From the cell containing the given text, extract its center point as [X, Y] coordinate. 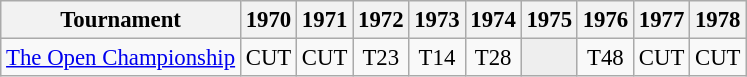
1977 [661, 20]
Tournament [121, 20]
T14 [437, 58]
1971 [325, 20]
T48 [605, 58]
1975 [549, 20]
T28 [493, 58]
1976 [605, 20]
1972 [381, 20]
T23 [381, 58]
The Open Championship [121, 58]
1974 [493, 20]
1978 [718, 20]
1973 [437, 20]
1970 [268, 20]
